Detect which cell encompasses the target text, then output its [x, y] center coordinate. 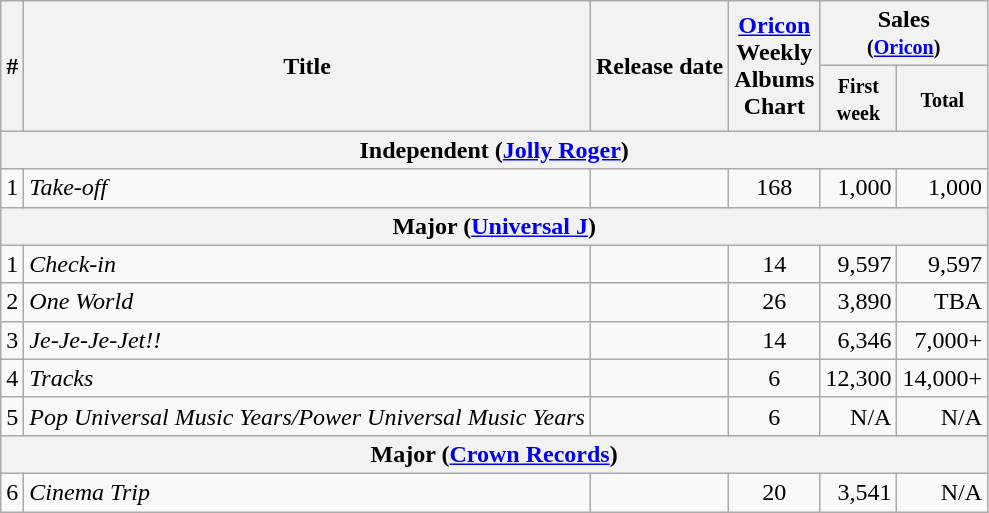
6,346 [858, 340]
168 [774, 188]
3 [12, 340]
20 [774, 492]
26 [774, 302]
OriconWeeklyAlbumsChart [774, 66]
2 [12, 302]
Cinema Trip [308, 492]
Firstweek [858, 98]
Major (Crown Records) [494, 454]
One World [308, 302]
Independent (Jolly Roger) [494, 150]
Release date [659, 66]
Sales(Oricon) [904, 34]
Total [942, 98]
# [12, 66]
Pop Universal Music Years/Power Universal Music Years [308, 416]
12,300 [858, 378]
4 [12, 378]
7,000+ [942, 340]
Tracks [308, 378]
14,000+ [942, 378]
5 [12, 416]
Je-Je-Je-Jet!! [308, 340]
Check-in [308, 264]
Title [308, 66]
Major (Universal J) [494, 226]
TBA [942, 302]
3,541 [858, 492]
Take-off [308, 188]
3,890 [858, 302]
